Detect which cell encompasses the target text, then output its [x, y] center coordinate. 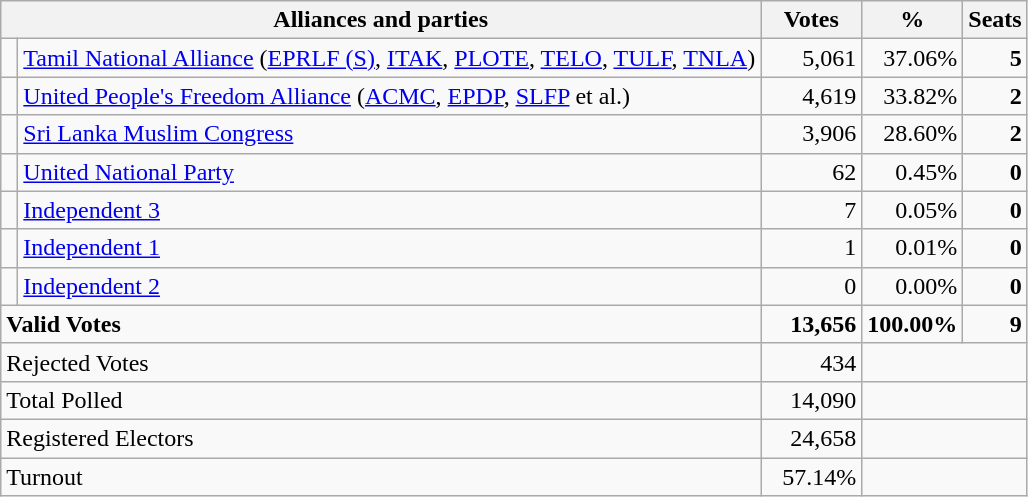
9 [995, 324]
Independent 2 [390, 286]
28.60% [912, 134]
62 [812, 172]
United People's Freedom Alliance (ACMC, EPDP, SLFP et al.) [390, 96]
434 [812, 362]
Sri Lanka Muslim Congress [390, 134]
Registered Electors [381, 438]
24,658 [812, 438]
5,061 [812, 58]
Turnout [381, 477]
Tamil National Alliance (EPRLF (S), ITAK, PLOTE, TELO, TULF, TNLA) [390, 58]
Independent 3 [390, 210]
5 [995, 58]
Seats [995, 20]
13,656 [812, 324]
3,906 [812, 134]
Rejected Votes [381, 362]
0.45% [912, 172]
7 [812, 210]
% [912, 20]
57.14% [812, 477]
14,090 [812, 400]
4,619 [812, 96]
United National Party [390, 172]
1 [812, 248]
0.00% [912, 286]
0.01% [912, 248]
33.82% [912, 96]
Total Polled [381, 400]
Votes [812, 20]
37.06% [912, 58]
Valid Votes [381, 324]
Alliances and parties [381, 20]
0.05% [912, 210]
100.00% [912, 324]
Independent 1 [390, 248]
